Return [x, y] of the center of cell containing provided text 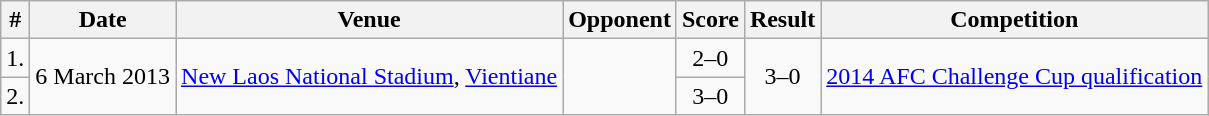
Date [103, 20]
Venue [370, 20]
2014 AFC Challenge Cup qualification [1014, 77]
Score [710, 20]
Competition [1014, 20]
# [16, 20]
2. [16, 96]
1. [16, 58]
Result [782, 20]
Opponent [620, 20]
New Laos National Stadium, Vientiane [370, 77]
2–0 [710, 58]
6 March 2013 [103, 77]
